Identify which cell holds the provided text, then report its [x, y] central coordinate. 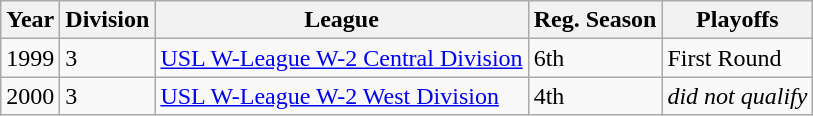
2000 [30, 96]
4th [595, 96]
USL W-League W-2 West Division [342, 96]
Reg. Season [595, 20]
Playoffs [738, 20]
did not qualify [738, 96]
Division [108, 20]
First Round [738, 58]
1999 [30, 58]
Year [30, 20]
6th [595, 58]
USL W-League W-2 Central Division [342, 58]
League [342, 20]
